Locate the cell with the specified text and output its (X, Y) center coordinate. 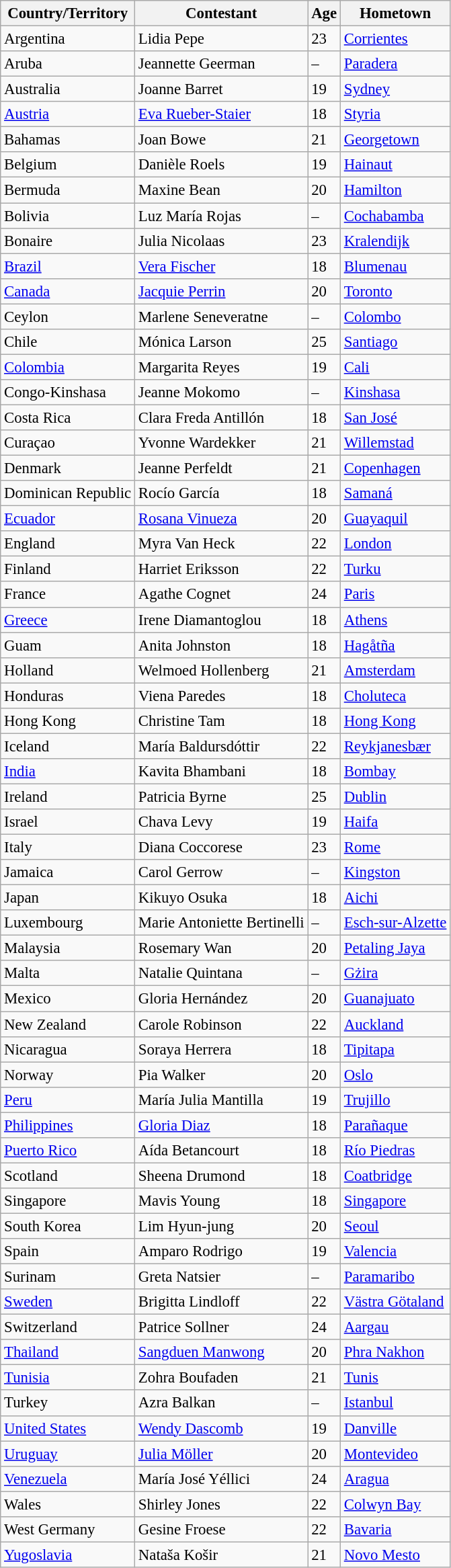
Corrientes (395, 39)
Jeannette Geerman (222, 64)
India (68, 772)
Uruguay (68, 1454)
Philippines (68, 1125)
Bavaria (395, 1530)
Austria (68, 114)
Bonaire (68, 241)
Surinam (68, 1277)
Australia (68, 89)
Belgium (68, 165)
New Zealand (68, 1024)
Aruba (68, 64)
Rosana Vinueza (222, 519)
Pia Walker (222, 1075)
Kinshasa (395, 393)
Clara Freda Antillón (222, 417)
Nataša Košir (222, 1555)
Athens (395, 620)
Harriet Eriksson (222, 569)
Jeanne Perfeldt (222, 468)
Haifa (395, 822)
Thailand (68, 1352)
Finland (68, 569)
Mexico (68, 999)
Georgetown (395, 140)
Dominican Republic (68, 493)
Brigitta Lindloff (222, 1302)
Mónica Larson (222, 342)
Dublin (395, 796)
Vera Fischer (222, 266)
Spain (68, 1251)
Luxembourg (68, 923)
María Baldursdóttir (222, 746)
Seoul (395, 1226)
Gloria Hernández (222, 999)
Blumenau (395, 266)
Kralendijk (395, 241)
Luz María Rojas (222, 216)
Guam (68, 645)
Canada (68, 291)
Rome (395, 848)
Danièle Roels (222, 165)
Hagåtña (395, 645)
Mavis Young (222, 1201)
Yvonne Wardekker (222, 443)
Shirley Jones (222, 1504)
Reykjanesbær (395, 746)
Natalie Quintana (222, 974)
Jacquie Perrin (222, 291)
Tunisia (68, 1378)
Aída Betancourt (222, 1151)
Bolivia (68, 216)
Auckland (395, 1024)
Choluteca (395, 696)
Copenhagen (395, 468)
Denmark (68, 468)
Gloria Diaz (222, 1125)
Eva Rueber-Staier (222, 114)
Amsterdam (395, 670)
María Julia Mantilla (222, 1100)
Azra Balkan (222, 1403)
Puerto Rico (68, 1151)
Ecuador (68, 519)
Congo-Kinshasa (68, 393)
Jeanne Mokomo (222, 393)
Bermuda (68, 190)
Malta (68, 974)
Margarita Reyes (222, 367)
Parañaque (395, 1125)
Nicaragua (68, 1049)
Colwyn Bay (395, 1504)
Paradera (395, 64)
Lidia Pepe (222, 39)
London (395, 544)
Japan (68, 898)
Joan Bowe (222, 140)
Peru (68, 1100)
Holland (68, 670)
Contestant (222, 13)
Agathe Cognet (222, 595)
Guanajuato (395, 999)
Switzerland (68, 1327)
Wendy Dascomb (222, 1428)
Petaling Jaya (395, 948)
Christine Tam (222, 721)
Israel (68, 822)
Tipitapa (395, 1049)
Zohra Boufaden (222, 1378)
Yugoslavia (68, 1555)
Bahamas (68, 140)
Colombia (68, 367)
Styria (395, 114)
Marlene Seneveratne (222, 317)
Guayaquil (395, 519)
Scotland (68, 1175)
Carole Robinson (222, 1024)
Anita Johnston (222, 645)
San José (395, 417)
Phra Nakhon (395, 1352)
Wales (68, 1504)
Brazil (68, 266)
Montevideo (395, 1454)
Myra Van Heck (222, 544)
Valencia (395, 1251)
Marie Antoniette Bertinelli (222, 923)
Trujillo (395, 1100)
Paris (395, 595)
Joanne Barret (222, 89)
Hainaut (395, 165)
Amparo Rodrigo (222, 1251)
Novo Mesto (395, 1555)
Julia Möller (222, 1454)
Turku (395, 569)
England (68, 544)
West Germany (68, 1530)
Greta Natsier (222, 1277)
Jamaica (68, 872)
Oslo (395, 1075)
Patricia Byrne (222, 796)
Danville (395, 1428)
Kingston (395, 872)
Diana Coccorese (222, 848)
Willemstad (395, 443)
Welmoed Hollenberg (222, 670)
Colombo (395, 317)
María José Yéllici (222, 1479)
Västra Götaland (395, 1302)
Patrice Sollner (222, 1327)
Irene Diamantoglou (222, 620)
Esch-sur-Alzette (395, 923)
Río Piedras (395, 1151)
Costa Rica (68, 417)
Istanbul (395, 1403)
Sangduen Manwong (222, 1352)
Rosemary Wan (222, 948)
Curaçao (68, 443)
Viena Paredes (222, 696)
Coatbridge (395, 1175)
Italy (68, 848)
Greece (68, 620)
Country/Territory (68, 13)
Turkey (68, 1403)
Toronto (395, 291)
Julia Nicolaas (222, 241)
Ireland (68, 796)
Aichi (395, 898)
Ceylon (68, 317)
Iceland (68, 746)
Venezuela (68, 1479)
Gesine Froese (222, 1530)
Santiago (395, 342)
Cochabamba (395, 216)
Chava Levy (222, 822)
Tunis (395, 1378)
Soraya Herrera (222, 1049)
Aargau (395, 1327)
Sydney (395, 89)
Kavita Bhambani (222, 772)
South Korea (68, 1226)
Sweden (68, 1302)
Sheena Drumond (222, 1175)
Malaysia (68, 948)
United States (68, 1428)
Rocío García (222, 493)
Carol Gerrow (222, 872)
Hometown (395, 13)
Lim Hyun-jung (222, 1226)
France (68, 595)
Norway (68, 1075)
Chile (68, 342)
Paramaribo (395, 1277)
Hamilton (395, 190)
Argentina (68, 39)
Age (324, 13)
Maxine Bean (222, 190)
Bombay (395, 772)
Cali (395, 367)
Aragua (395, 1479)
Gżira (395, 974)
Samaná (395, 493)
Honduras (68, 696)
Kikuyo Osuka (222, 898)
